Output the (x, y) coordinate of the center of the cell containing the given text.  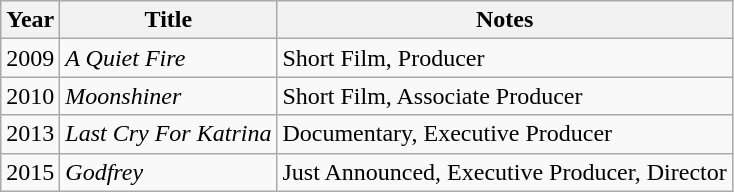
2015 (30, 172)
Short Film, Associate Producer (504, 96)
Godfrey (168, 172)
Title (168, 20)
Just Announced, Executive Producer, Director (504, 172)
Notes (504, 20)
Short Film, Producer (504, 58)
Documentary, Executive Producer (504, 134)
Moonshiner (168, 96)
2013 (30, 134)
2009 (30, 58)
A Quiet Fire (168, 58)
2010 (30, 96)
Last Cry For Katrina (168, 134)
Year (30, 20)
